Return the [x, y] coordinate for the center point of the cell that contains the specified text.  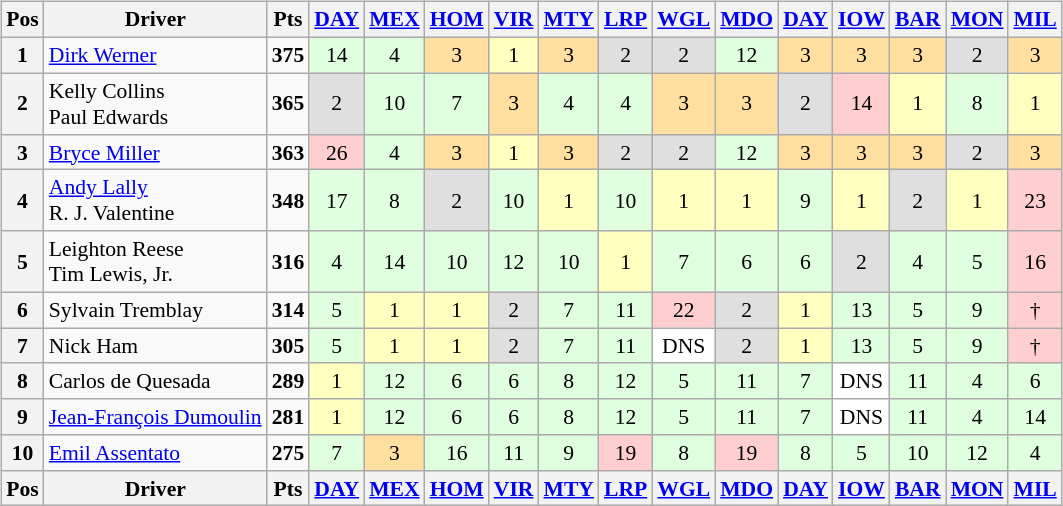
305 [288, 346]
Bryce Miller [156, 152]
Andy Lally R. J. Valentine [156, 200]
314 [288, 310]
Dirk Werner [156, 55]
Jean-François Dumoulin [156, 417]
23 [1034, 200]
316 [288, 262]
17 [336, 200]
363 [288, 152]
Nick Ham [156, 346]
Kelly Collins Paul Edwards [156, 104]
Leighton Reese Tim Lewis, Jr. [156, 262]
Carlos de Quesada [156, 381]
365 [288, 104]
Sylvain Tremblay [156, 310]
22 [684, 310]
289 [288, 381]
281 [288, 417]
Emil Assentato [156, 453]
26 [336, 152]
275 [288, 453]
348 [288, 200]
375 [288, 55]
